Determine the [X, Y] coordinate at the center of the cell enclosing the given text.  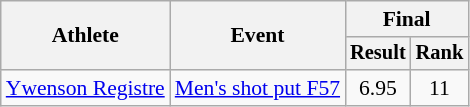
11 [440, 88]
Result [378, 54]
Final [406, 19]
Event [258, 36]
6.95 [378, 88]
Athlete [86, 36]
Ywenson Registre [86, 88]
Rank [440, 54]
Men's shot put F57 [258, 88]
